Determine the (X, Y) coordinate at the center of the cell enclosing the given text.  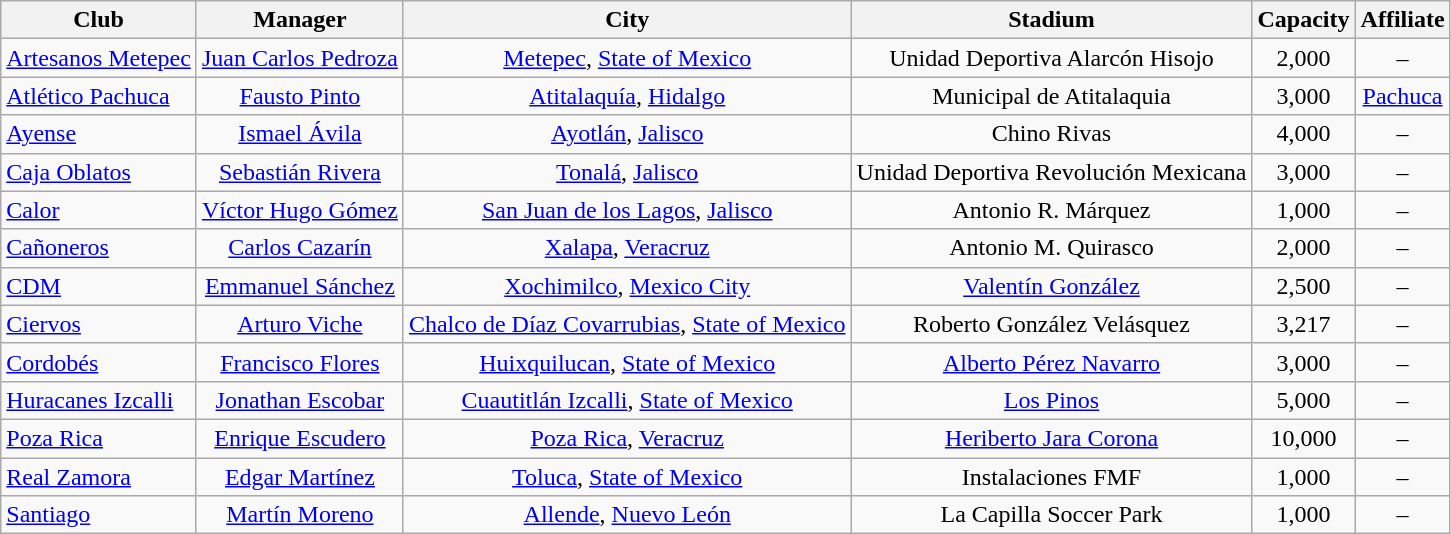
Antonio R. Márquez (1052, 210)
Edgar Martínez (300, 477)
5,000 (1304, 400)
4,000 (1304, 134)
Cañoneros (99, 248)
Valentín González (1052, 286)
Cuautitlán Izcalli, State of Mexico (627, 400)
Metepec, State of Mexico (627, 58)
Capacity (1304, 20)
CDM (99, 286)
Roberto González Velásquez (1052, 324)
Antonio M. Quirasco (1052, 248)
Ayense (99, 134)
3,217 (1304, 324)
Municipal de Atitalaquia (1052, 96)
10,000 (1304, 438)
Toluca, State of Mexico (627, 477)
Tonalá, Jalisco (627, 172)
Martín Moreno (300, 515)
Xalapa, Veracruz (627, 248)
Chino Rivas (1052, 134)
Real Zamora (99, 477)
Affiliate (1402, 20)
Fausto Pinto (300, 96)
Ismael Ávila (300, 134)
Unidad Deportiva Revolución Mexicana (1052, 172)
Francisco Flores (300, 362)
Santiago (99, 515)
Club (99, 20)
Cordobés (99, 362)
Poza Rica (99, 438)
Juan Carlos Pedroza (300, 58)
Unidad Deportiva Alarcón Hisojo (1052, 58)
San Juan de los Lagos, Jalisco (627, 210)
Arturo Viche (300, 324)
Atitalaquía, Hidalgo (627, 96)
Chalco de Díaz Covarrubias, State of Mexico (627, 324)
Huixquilucan, State of Mexico (627, 362)
Heriberto Jara Corona (1052, 438)
Emmanuel Sánchez (300, 286)
Stadium (1052, 20)
Víctor Hugo Gómez (300, 210)
Calor (99, 210)
Atlético Pachuca (99, 96)
Xochimilco, Mexico City (627, 286)
Allende, Nuevo León (627, 515)
Manager (300, 20)
Enrique Escudero (300, 438)
Instalaciones FMF (1052, 477)
Carlos Cazarín (300, 248)
Huracanes Izcalli (99, 400)
Pachuca (1402, 96)
La Capilla Soccer Park (1052, 515)
City (627, 20)
2,500 (1304, 286)
Alberto Pérez Navarro (1052, 362)
Artesanos Metepec (99, 58)
Poza Rica, Veracruz (627, 438)
Ayotlán, Jalisco (627, 134)
Caja Oblatos (99, 172)
Ciervos (99, 324)
Sebastián Rivera (300, 172)
Los Pinos (1052, 400)
Jonathan Escobar (300, 400)
